Locate the cell with the specified text and output its (x, y) center coordinate. 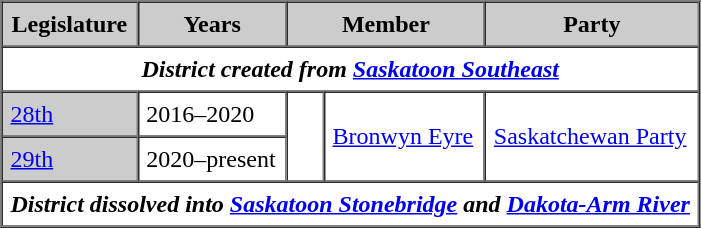
Party (592, 24)
District created from Saskatoon Southeast (350, 68)
29th (70, 158)
Saskatchewan Party (592, 137)
Bronwyn Eyre (404, 137)
District dissolved into Saskatoon Stonebridge and Dakota-Arm River (350, 204)
Years (212, 24)
2016–2020 (212, 114)
Legislature (70, 24)
28th (70, 114)
2020–present (212, 158)
Member (386, 24)
